For the text-containing cell, return its midpoint in [X, Y] coordinate format. 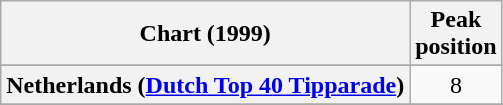
8 [456, 85]
Chart (1999) [206, 34]
Netherlands (Dutch Top 40 Tipparade) [206, 85]
Peakposition [456, 34]
